Provide the [X, Y] coordinate of the cell's center where the given text is located.  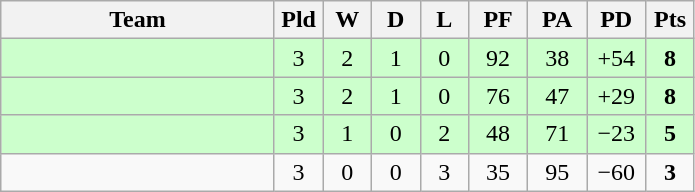
Team [138, 20]
+29 [616, 96]
W [348, 20]
−60 [616, 172]
Pts [670, 20]
95 [558, 172]
+54 [616, 58]
D [396, 20]
−23 [616, 134]
92 [498, 58]
Pld [298, 20]
47 [558, 96]
L [444, 20]
PD [616, 20]
5 [670, 134]
76 [498, 96]
71 [558, 134]
48 [498, 134]
PA [558, 20]
35 [498, 172]
38 [558, 58]
PF [498, 20]
